Detect which cell encompasses the target text, then output its [x, y] center coordinate. 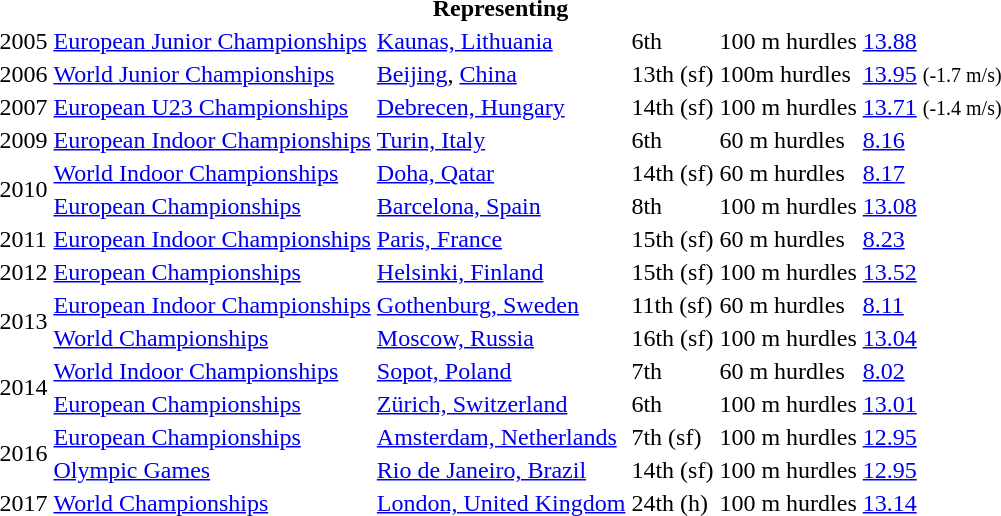
Rio de Janeiro, Brazil [501, 470]
8th [672, 206]
Kaunas, Lithuania [501, 41]
Turin, Italy [501, 140]
7th (sf) [672, 437]
Debrecen, Hungary [501, 107]
European Junior Championships [212, 41]
Olympic Games [212, 470]
Paris, France [501, 239]
Moscow, Russia [501, 338]
7th [672, 371]
13th (sf) [672, 74]
11th (sf) [672, 305]
Barcelona, Spain [501, 206]
Helsinki, Finland [501, 272]
Amsterdam, Netherlands [501, 437]
Sopot, Poland [501, 371]
Gothenburg, Sweden [501, 305]
Zürich, Switzerland [501, 404]
World Junior Championships [212, 74]
16th (sf) [672, 338]
Doha, Qatar [501, 173]
World Championships [212, 338]
Beijing, China [501, 74]
100m hurdles [788, 74]
European U23 Championships [212, 107]
